Extract the (X, Y) coordinate from the center of the cell holding the provided text.  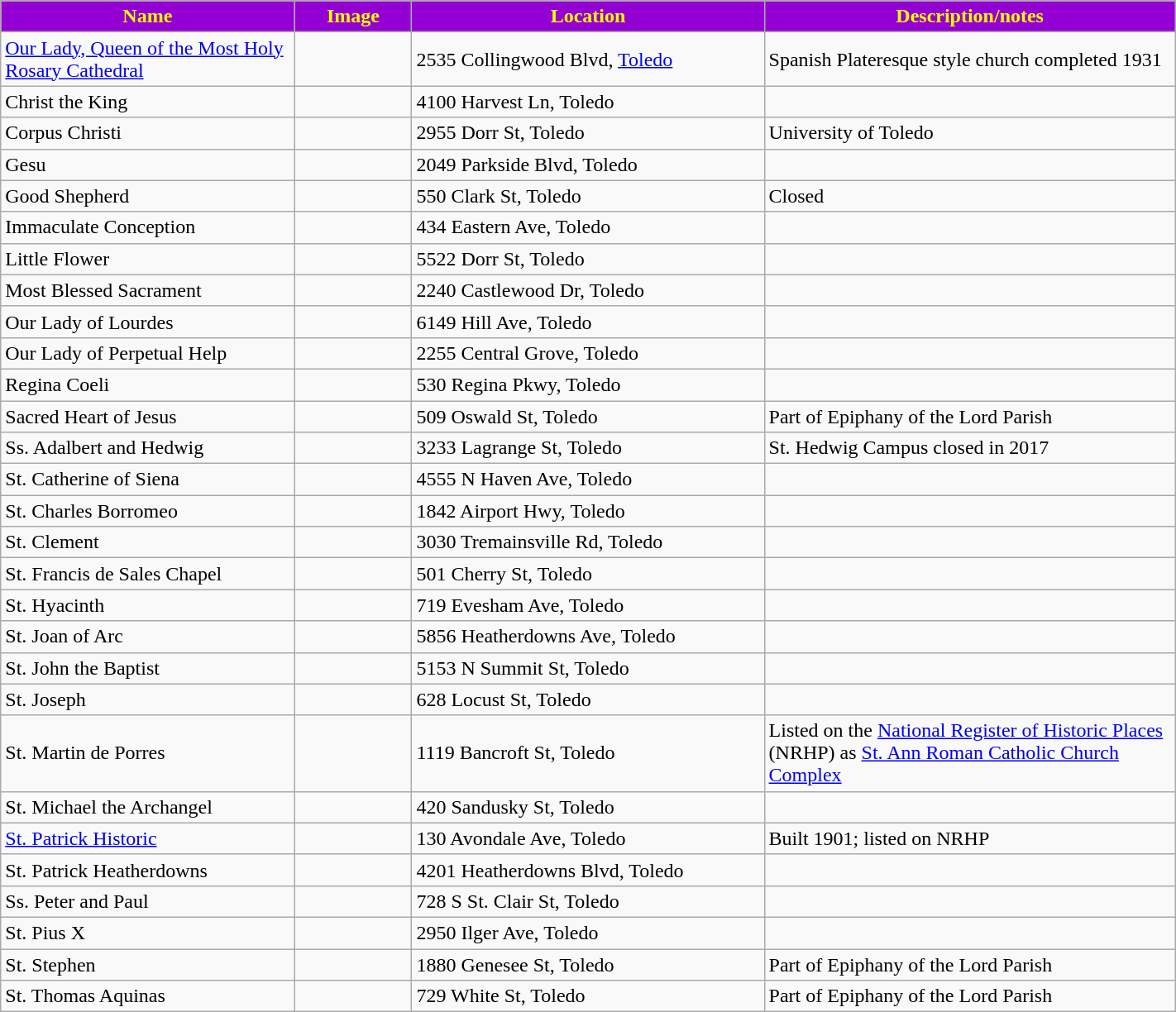
St. Clement (147, 542)
Little Flower (147, 259)
6149 Hill Ave, Toledo (588, 322)
Image (353, 17)
Christ the King (147, 102)
Listed on the National Register of Historic Places (NRHP) as St. Ann Roman Catholic Church Complex (969, 753)
729 White St, Toledo (588, 996)
550 Clark St, Toledo (588, 196)
4201 Heatherdowns Blvd, Toledo (588, 870)
509 Oswald St, Toledo (588, 416)
Gesu (147, 165)
4555 N Haven Ave, Toledo (588, 480)
St. Joan of Arc (147, 637)
St. Hedwig Campus closed in 2017 (969, 448)
2950 Ilger Ave, Toledo (588, 933)
Sacred Heart of Jesus (147, 416)
St. Michael the Archangel (147, 807)
University of Toledo (969, 133)
3233 Lagrange St, Toledo (588, 448)
2535 Collingwood Blvd, Toledo (588, 60)
Our Lady of Lourdes (147, 322)
St. John the Baptist (147, 668)
4100 Harvest Ln, Toledo (588, 102)
1880 Genesee St, Toledo (588, 965)
Our Lady, Queen of the Most Holy Rosary Cathedral (147, 60)
St. Francis de Sales Chapel (147, 574)
Closed (969, 196)
130 Avondale Ave, Toledo (588, 838)
St. Thomas Aquinas (147, 996)
501 Cherry St, Toledo (588, 574)
Ss. Peter and Paul (147, 901)
Location (588, 17)
St. Martin de Porres (147, 753)
St. Hyacinth (147, 605)
719 Evesham Ave, Toledo (588, 605)
St. Patrick Heatherdowns (147, 870)
628 Locust St, Toledo (588, 699)
Description/notes (969, 17)
St. Patrick Historic (147, 838)
1119 Bancroft St, Toledo (588, 753)
2240 Castlewood Dr, Toledo (588, 290)
420 Sandusky St, Toledo (588, 807)
5153 N Summit St, Toledo (588, 668)
Ss. Adalbert and Hedwig (147, 448)
5522 Dorr St, Toledo (588, 259)
434 Eastern Ave, Toledo (588, 227)
Good Shepherd (147, 196)
Most Blessed Sacrament (147, 290)
5856 Heatherdowns Ave, Toledo (588, 637)
St. Catherine of Siena (147, 480)
530 Regina Pkwy, Toledo (588, 384)
2049 Parkside Blvd, Toledo (588, 165)
Regina Coeli (147, 384)
Spanish Plateresque style church completed 1931 (969, 60)
Corpus Christi (147, 133)
1842 Airport Hwy, Toledo (588, 511)
St. Pius X (147, 933)
3030 Tremainsville Rd, Toledo (588, 542)
St. Charles Borromeo (147, 511)
2255 Central Grove, Toledo (588, 353)
Built 1901; listed on NRHP (969, 838)
St. Joseph (147, 699)
St. Stephen (147, 965)
2955 Dorr St, Toledo (588, 133)
Name (147, 17)
728 S St. Clair St, Toledo (588, 901)
Our Lady of Perpetual Help (147, 353)
Immaculate Conception (147, 227)
